Extract the (x, y) coordinate from the center of the cell holding the provided text.  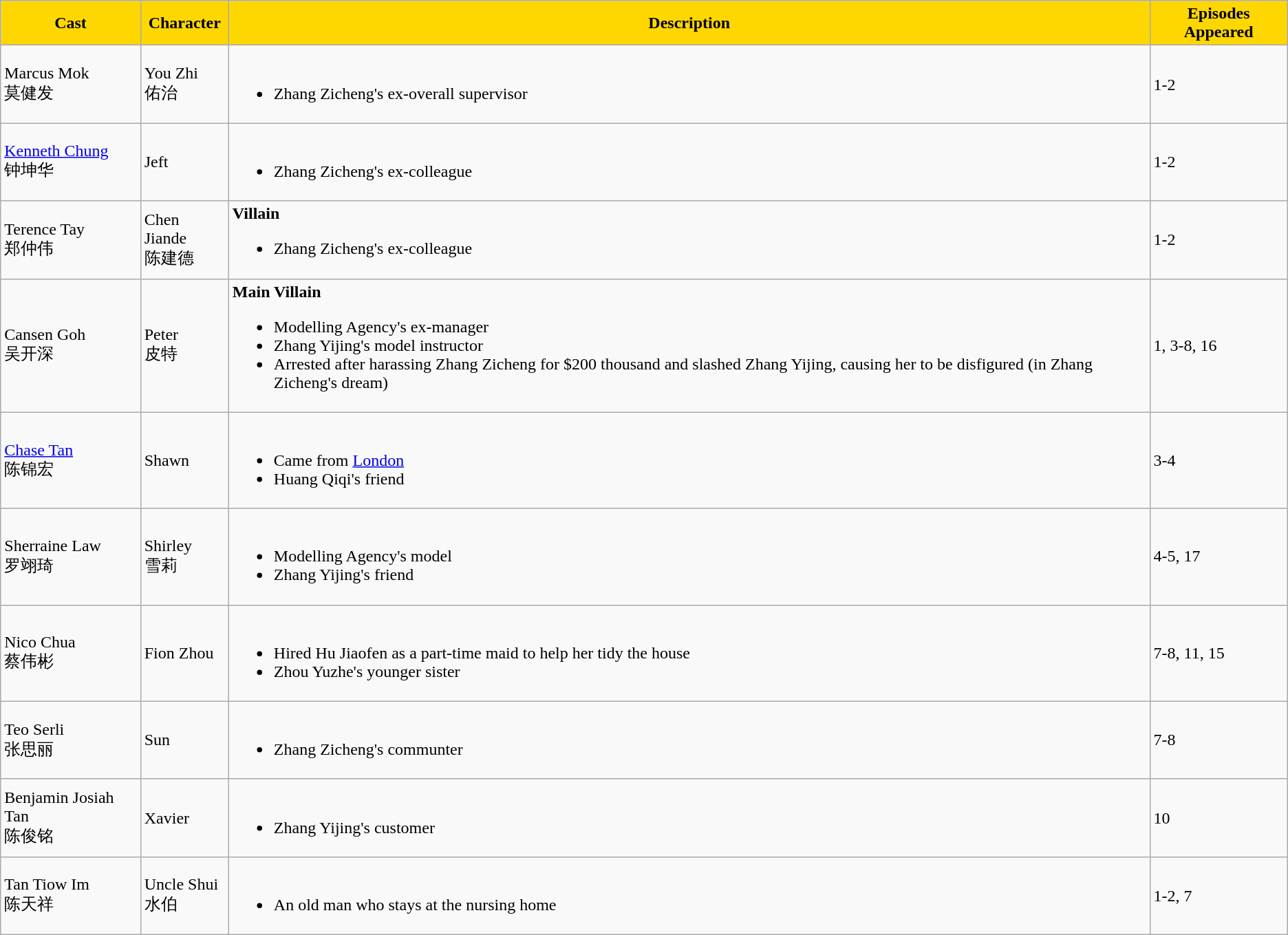
10 (1219, 817)
Benjamin Josiah Tan 陈俊铭 (70, 817)
7-8 (1219, 740)
7-8, 11, 15 (1219, 653)
Uncle Shui水伯 (184, 896)
Chase Tan 陈锦宏 (70, 460)
Modelling Agency's modelZhang Yijing's friend (689, 557)
Tan Tiow Im陈天祥 (70, 896)
Fion Zhou (184, 653)
Cansen Goh 吴开深 (70, 345)
Zhang Yijing's customer (689, 817)
Terence Tay 郑仲伟 (70, 239)
3-4 (1219, 460)
Shirley 雪莉 (184, 557)
Episodes Appeared (1219, 23)
Zhang Zicheng's communter (689, 740)
You Zhi 佑治 (184, 84)
4-5, 17 (1219, 557)
Sherraine Law 罗翊琦 (70, 557)
1-2, 7 (1219, 896)
Jeft (184, 162)
Hired Hu Jiaofen as a part-time maid to help her tidy the houseZhou Yuzhe's younger sister (689, 653)
Nico Chua 蔡伟彬 (70, 653)
Description (689, 23)
Teo Serli 张思丽 (70, 740)
Came from LondonHuang Qiqi's friend (689, 460)
Shawn (184, 460)
Character (184, 23)
Zhang Zicheng's ex-overall supervisor (689, 84)
Xavier (184, 817)
Sun (184, 740)
Chen Jiande 陈建德 (184, 239)
Kenneth Chung 钟坤华 (70, 162)
1, 3-8, 16 (1219, 345)
VillainZhang Zicheng's ex-colleague (689, 239)
Zhang Zicheng's ex-colleague (689, 162)
Marcus Mok 莫健发 (70, 84)
Peter 皮特 (184, 345)
Cast (70, 23)
An old man who stays at the nursing home (689, 896)
